From the cell containing the given text, extract its center point as [x, y] coordinate. 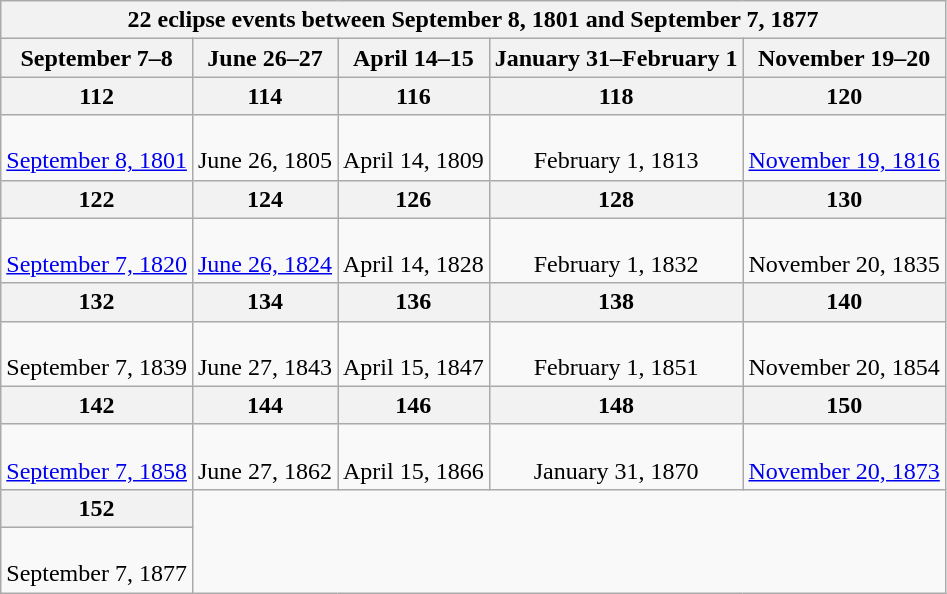
130 [844, 199]
June 27, 1862 [264, 456]
132 [97, 302]
September 7–8 [97, 58]
February 1, 1813 [616, 148]
June 26, 1824 [264, 250]
148 [616, 405]
114 [264, 96]
September 7, 1858 [97, 456]
124 [264, 199]
November 19, 1816 [844, 148]
22 eclipse events between September 8, 1801 and September 7, 1877 [474, 20]
144 [264, 405]
April 15, 1847 [414, 354]
152 [97, 508]
April 14, 1828 [414, 250]
September 7, 1877 [97, 560]
November 20, 1873 [844, 456]
November 20, 1854 [844, 354]
120 [844, 96]
June 27, 1843 [264, 354]
June 26, 1805 [264, 148]
April 14–15 [414, 58]
February 1, 1832 [616, 250]
January 31–February 1 [616, 58]
February 1, 1851 [616, 354]
140 [844, 302]
September 7, 1820 [97, 250]
126 [414, 199]
136 [414, 302]
November 19–20 [844, 58]
118 [616, 96]
112 [97, 96]
September 7, 1839 [97, 354]
April 14, 1809 [414, 148]
138 [616, 302]
September 8, 1801 [97, 148]
150 [844, 405]
146 [414, 405]
134 [264, 302]
June 26–27 [264, 58]
128 [616, 199]
122 [97, 199]
142 [97, 405]
116 [414, 96]
January 31, 1870 [616, 456]
April 15, 1866 [414, 456]
November 20, 1835 [844, 250]
